Return (X, Y) of the center of cell containing provided text 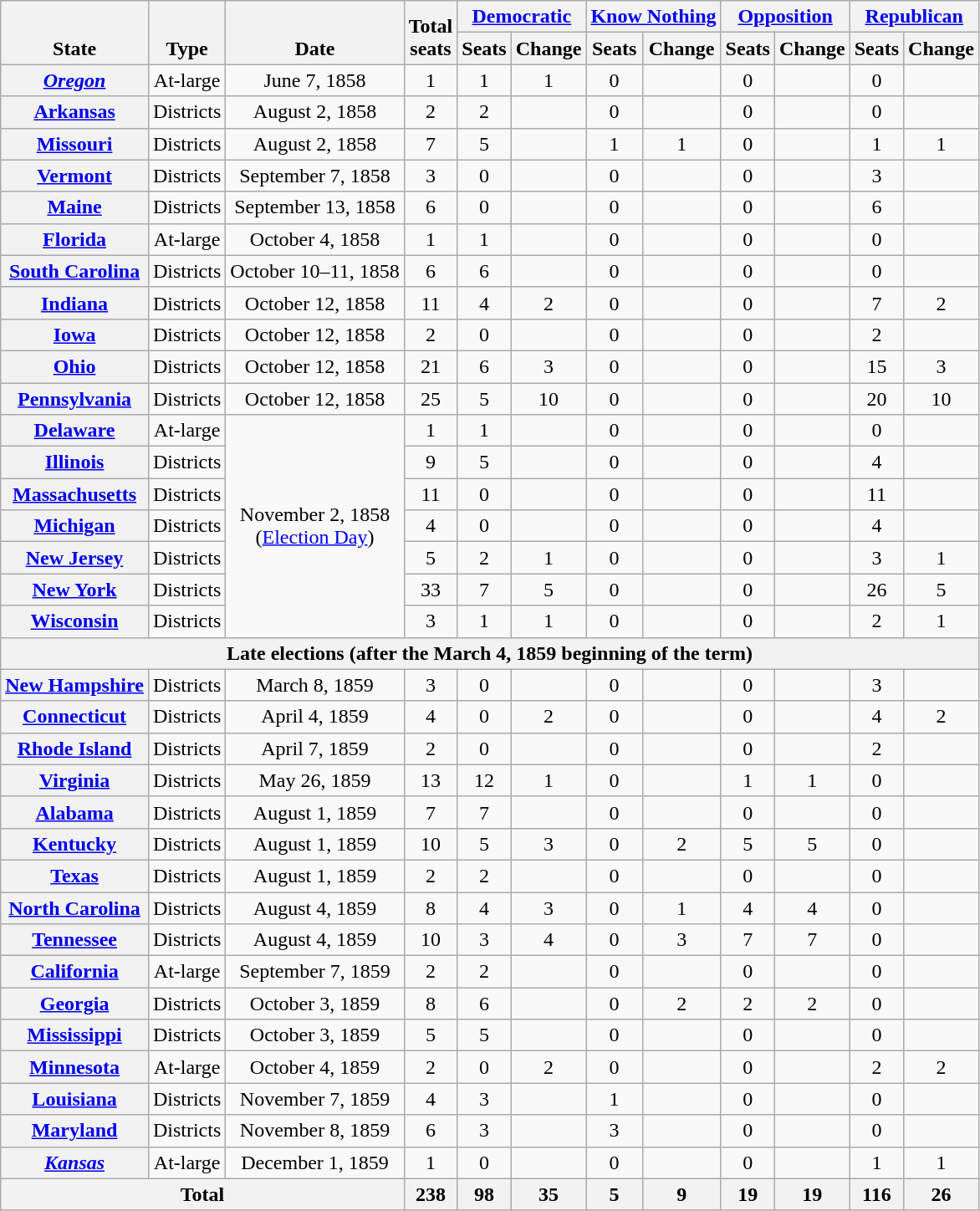
April 7, 1859 (314, 749)
Totalseats (431, 33)
15 (876, 366)
Late elections (after the March 4, 1859 beginning of the term) (490, 653)
Vermont (75, 176)
Delaware (75, 431)
November 2, 1858(Election Day) (314, 526)
Missouri (75, 144)
March 8, 1859 (314, 685)
Minnesota (75, 1067)
98 (484, 1194)
Virginia (75, 780)
Oregon (75, 80)
13 (431, 780)
21 (431, 366)
Democratic (522, 17)
238 (431, 1194)
Date (314, 33)
20 (876, 399)
Connecticut (75, 717)
New York (75, 590)
Arkansas (75, 112)
May 26, 1859 (314, 780)
December 1, 1859 (314, 1162)
Wisconsin (75, 621)
November 8, 1859 (314, 1131)
September 7, 1858 (314, 176)
California (75, 972)
Louisiana (75, 1099)
New Jersey (75, 558)
October 4, 1858 (314, 239)
October 10–11, 1858 (314, 271)
Maine (75, 207)
Know Nothing (654, 17)
October 4, 1859 (314, 1067)
116 (876, 1194)
Georgia (75, 1004)
Indiana (75, 303)
June 7, 1858 (314, 80)
September 13, 1858 (314, 207)
Texas (75, 876)
Total (202, 1194)
April 4, 1859 (314, 717)
South Carolina (75, 271)
November 7, 1859 (314, 1099)
Mississippi (75, 1035)
35 (549, 1194)
September 7, 1859 (314, 972)
Alabama (75, 812)
25 (431, 399)
Maryland (75, 1131)
Florida (75, 239)
Illinois (75, 462)
Iowa (75, 335)
12 (484, 780)
Michigan (75, 526)
Tennessee (75, 940)
North Carolina (75, 907)
Kentucky (75, 844)
33 (431, 590)
Massachusetts (75, 494)
Type (186, 33)
Ohio (75, 366)
Kansas (75, 1162)
Pennsylvania (75, 399)
State (75, 33)
Opposition (785, 17)
Republican (914, 17)
New Hampshire (75, 685)
Rhode Island (75, 749)
